Output the (X, Y) coordinate of the center of the cell containing the given text.  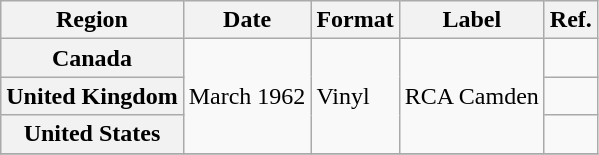
March 1962 (247, 96)
Label (472, 20)
Region (92, 20)
Ref. (570, 20)
Format (355, 20)
Vinyl (355, 96)
RCA Camden (472, 96)
United States (92, 134)
United Kingdom (92, 96)
Date (247, 20)
Canada (92, 58)
